Determine the (x, y) coordinate at the center of the cell enclosing the given text.  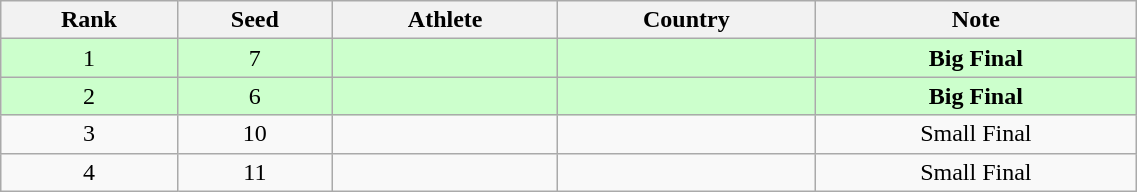
4 (89, 172)
Country (686, 20)
11 (254, 172)
Seed (254, 20)
Rank (89, 20)
2 (89, 96)
10 (254, 134)
3 (89, 134)
6 (254, 96)
Athlete (444, 20)
7 (254, 58)
Note (976, 20)
1 (89, 58)
